For the text-containing cell, return its midpoint in [x, y] coordinate format. 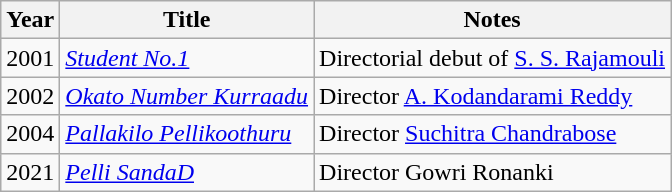
Student No.1 [187, 58]
Year [30, 20]
Pelli SandaD [187, 172]
Director Gowri Ronanki [492, 172]
Title [187, 20]
Director A. Kodandarami Reddy [492, 96]
2001 [30, 58]
Director Suchitra Chandrabose [492, 134]
2021 [30, 172]
Notes [492, 20]
2004 [30, 134]
Directorial debut of S. S. Rajamouli [492, 58]
Pallakilo Pellikoothuru [187, 134]
Okato Number Kurraadu [187, 96]
2002 [30, 96]
